Identify which cell holds the provided text, then report its [X, Y] central coordinate. 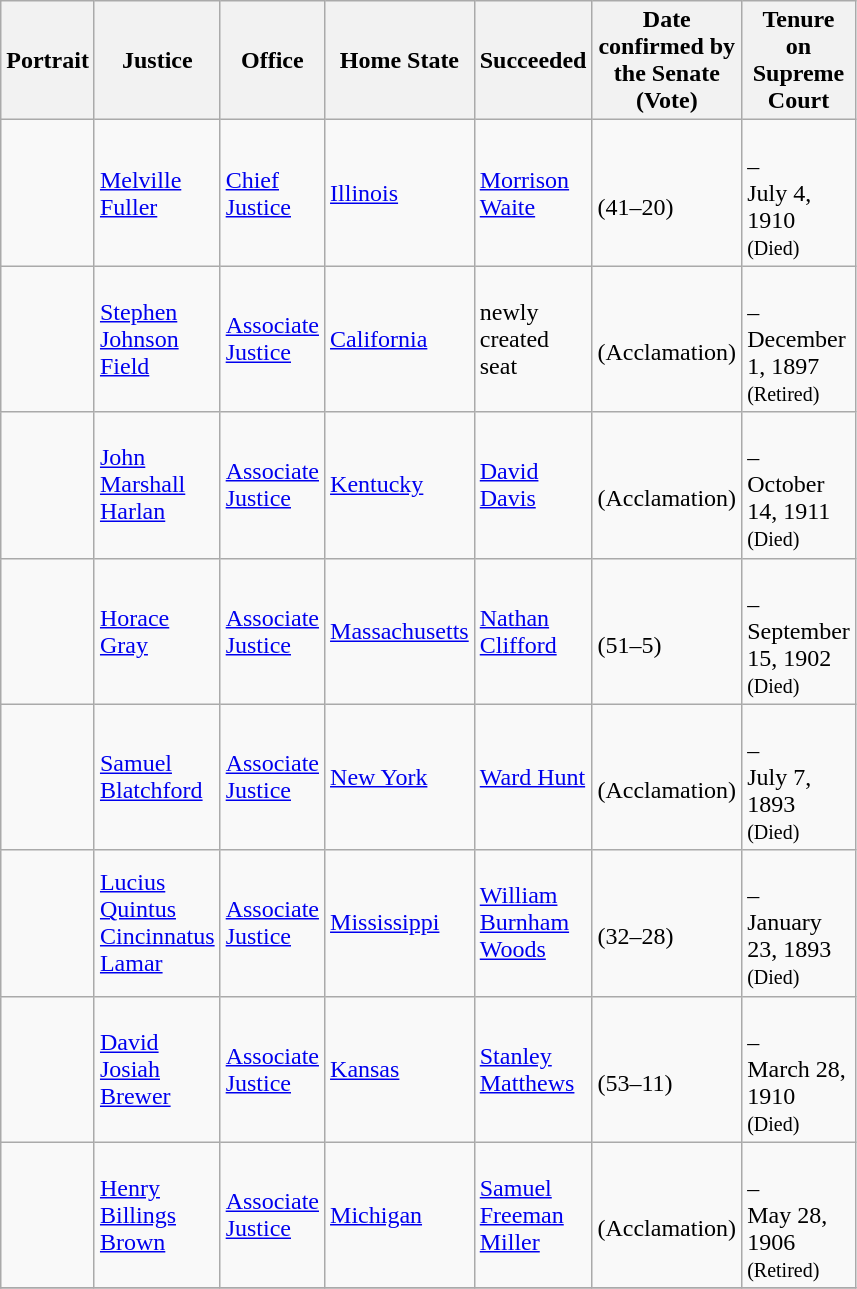
California [400, 339]
(51–5) [667, 631]
Office [272, 60]
Portrait [48, 60]
Henry Billings Brown [157, 1215]
Kansas [400, 1069]
Home State [400, 60]
Lucius Quintus Cincinnatus Lamar [157, 923]
Horace Gray [157, 631]
Michigan [400, 1215]
–September 15, 1902(Died) [799, 631]
–July 4, 1910(Died) [799, 193]
Morrison Waite [533, 193]
Samuel Freeman Miller [533, 1215]
Kentucky [400, 485]
–January 23, 1893(Died) [799, 923]
Illinois [400, 193]
Massachusetts [400, 631]
William Burnham Woods [533, 923]
(41–20) [667, 193]
David Davis [533, 485]
Succeeded [533, 60]
Ward Hunt [533, 777]
–December 1, 1897(Retired) [799, 339]
(53–11) [667, 1069]
New York [400, 777]
–May 28, 1906(Retired) [799, 1215]
–July 7, 1893(Died) [799, 777]
Tenure on Supreme Court [799, 60]
David Josiah Brewer [157, 1069]
Mississippi [400, 923]
(32–28) [667, 923]
–March 28, 1910(Died) [799, 1069]
Stanley Matthews [533, 1069]
Justice [157, 60]
Melville Fuller [157, 193]
newly created seat [533, 339]
Date confirmed by the Senate(Vote) [667, 60]
Stephen Johnson Field [157, 339]
John Marshall Harlan [157, 485]
Chief Justice [272, 193]
Samuel Blatchford [157, 777]
–October 14, 1911(Died) [799, 485]
Nathan Clifford [533, 631]
